Identify which cell holds the provided text, then report its (X, Y) central coordinate. 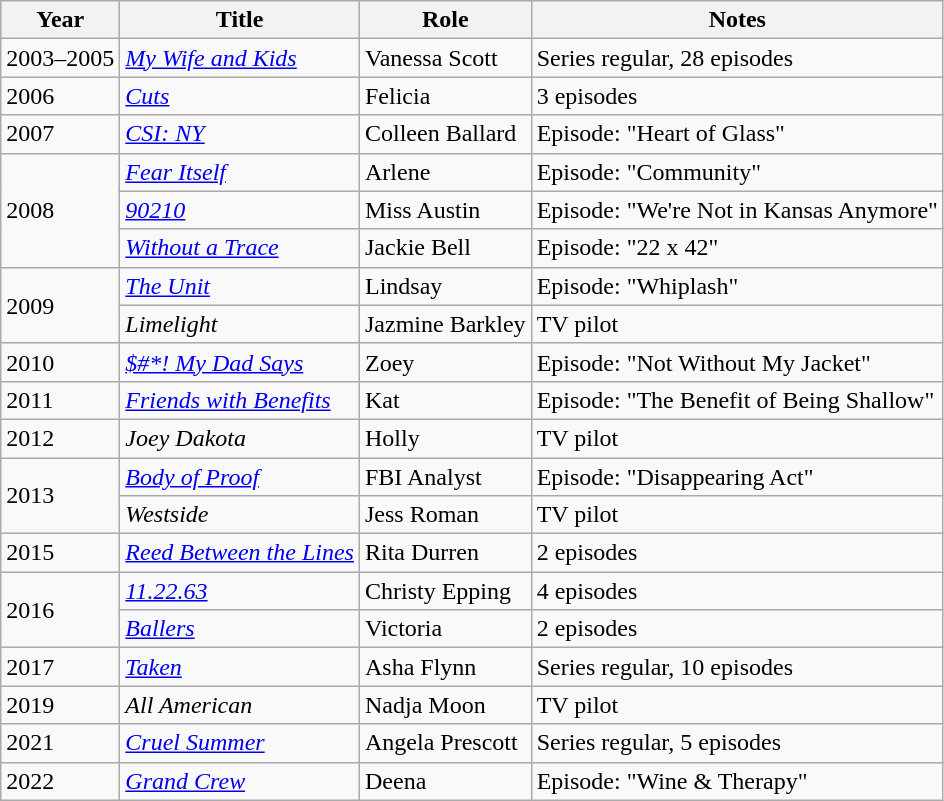
My Wife and Kids (240, 58)
Westside (240, 515)
11.22.63 (240, 591)
Episode: "22 x 42" (737, 248)
2019 (60, 705)
Body of Proof (240, 477)
Year (60, 20)
2013 (60, 496)
All American (240, 705)
Reed Between the Lines (240, 553)
Felicia (445, 96)
Colleen Ballard (445, 134)
Grand Crew (240, 781)
Jackie Bell (445, 248)
Holly (445, 438)
Jess Roman (445, 515)
Episode: "Disappearing Act" (737, 477)
2010 (60, 362)
Ballers (240, 629)
Kat (445, 400)
Friends with Benefits (240, 400)
4 episodes (737, 591)
Without a Trace (240, 248)
2011 (60, 400)
Episode: "Heart of Glass" (737, 134)
Victoria (445, 629)
Episode: "The Benefit of Being Shallow" (737, 400)
Lindsay (445, 286)
Jazmine Barkley (445, 324)
Limelight (240, 324)
Arlene (445, 172)
Episode: "Wine & Therapy" (737, 781)
Series regular, 28 episodes (737, 58)
Asha Flynn (445, 667)
2017 (60, 667)
2003–2005 (60, 58)
Taken (240, 667)
3 episodes (737, 96)
$#*! My Dad Says (240, 362)
90210 (240, 210)
Episode: "Community" (737, 172)
Episode: "Whiplash" (737, 286)
Episode: "Not Without My Jacket" (737, 362)
Deena (445, 781)
CSI: NY (240, 134)
Series regular, 5 episodes (737, 743)
Christy Epping (445, 591)
2006 (60, 96)
2022 (60, 781)
2016 (60, 610)
Vanessa Scott (445, 58)
FBI Analyst (445, 477)
2015 (60, 553)
Notes (737, 20)
Miss Austin (445, 210)
Role (445, 20)
Nadja Moon (445, 705)
Zoey (445, 362)
Rita Durren (445, 553)
Angela Prescott (445, 743)
2008 (60, 210)
Joey Dakota (240, 438)
Fear Itself (240, 172)
The Unit (240, 286)
2021 (60, 743)
2009 (60, 305)
Cruel Summer (240, 743)
Title (240, 20)
2012 (60, 438)
2007 (60, 134)
Cuts (240, 96)
Series regular, 10 episodes (737, 667)
Episode: "We're Not in Kansas Anymore" (737, 210)
